Extract the (x, y) coordinate from the center of the cell holding the provided text.  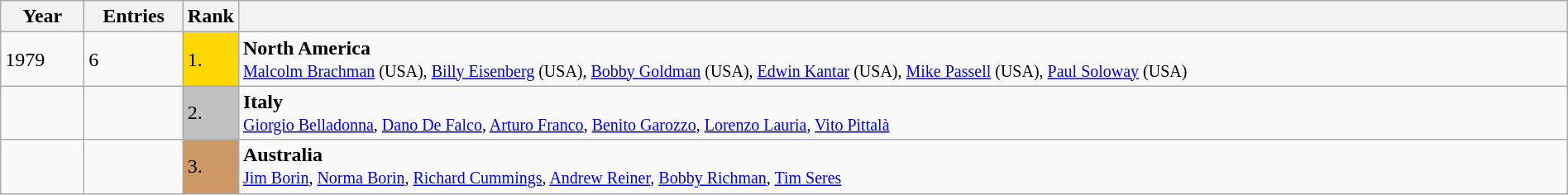
Entries (134, 17)
2. (210, 112)
ItalyGiorgio Belladonna, Dano De Falco, Arturo Franco, Benito Garozzo, Lorenzo Lauria, Vito Pittalà (903, 112)
3. (210, 167)
AustraliaJim Borin, Norma Borin, Richard Cummings, Andrew Reiner, Bobby Richman, Tim Seres (903, 167)
North AmericaMalcolm Brachman (USA), Billy Eisenberg (USA), Bobby Goldman (USA), Edwin Kantar (USA), Mike Passell (USA), Paul Soloway (USA) (903, 59)
1979 (43, 59)
Rank (210, 17)
1. (210, 59)
Year (43, 17)
6 (134, 59)
